Pinpoint the cell where the given text exists, returning its (X, Y) midpoint coordinate. 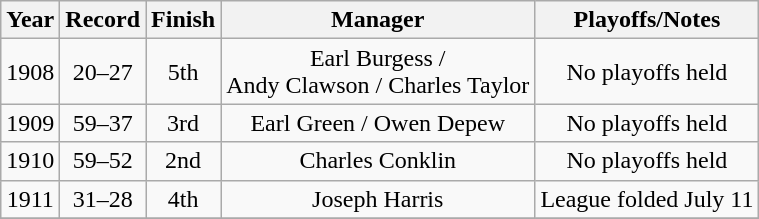
League folded July 11 (647, 199)
1908 (30, 72)
3rd (184, 123)
4th (184, 199)
5th (184, 72)
2nd (184, 161)
Year (30, 20)
Finish (184, 20)
Earl Green / Owen Depew (378, 123)
59–52 (103, 161)
Manager (378, 20)
Playoffs/Notes (647, 20)
Charles Conklin (378, 161)
20–27 (103, 72)
Record (103, 20)
1911 (30, 199)
31–28 (103, 199)
59–37 (103, 123)
Earl Burgess / Andy Clawson / Charles Taylor (378, 72)
Joseph Harris (378, 199)
1910 (30, 161)
1909 (30, 123)
